Provide the (x, y) coordinate of the cell's center where the given text is located.  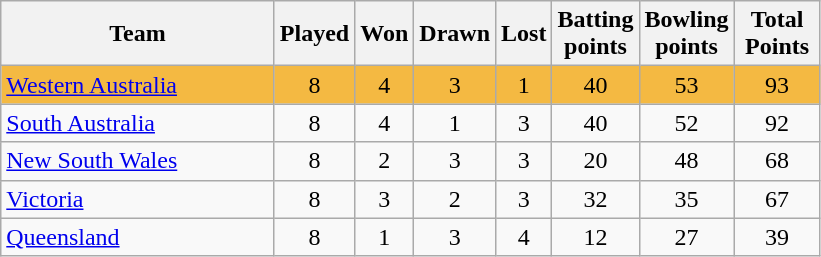
Won (384, 34)
67 (777, 199)
52 (686, 123)
Total Points (777, 34)
68 (777, 161)
53 (686, 85)
35 (686, 199)
39 (777, 237)
Drawn (455, 34)
Team (138, 34)
12 (596, 237)
Lost (524, 34)
New South Wales (138, 161)
Western Australia (138, 85)
South Australia (138, 123)
Victoria (138, 199)
Batting points (596, 34)
48 (686, 161)
20 (596, 161)
92 (777, 123)
93 (777, 85)
32 (596, 199)
Played (314, 34)
27 (686, 237)
Queensland (138, 237)
Bowling points (686, 34)
